Return the [x, y] coordinate for the center point of the cell that contains the specified text.  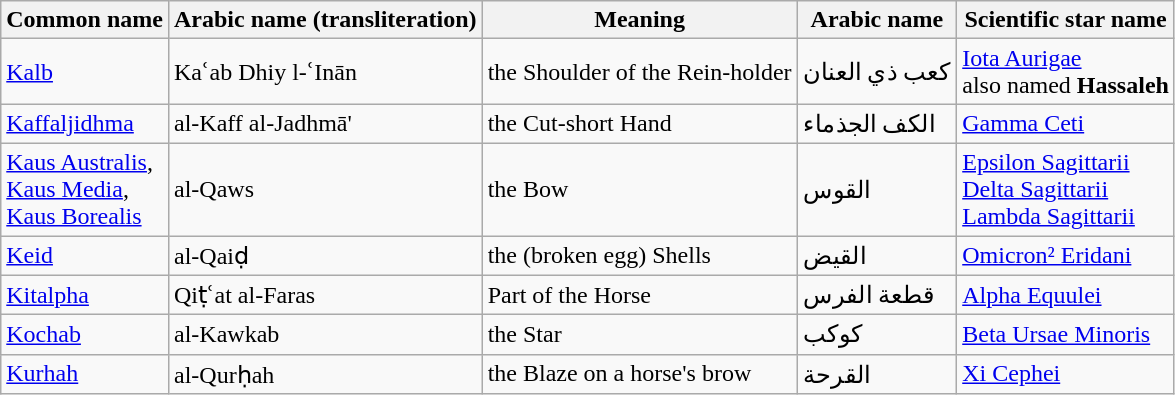
al-Qaws [325, 189]
Kalb [85, 72]
Epsilon SagittariiDelta SagittariiLambda Sagittarii [1066, 189]
Kaffaljidhma [85, 124]
al-Kawkab [325, 335]
Kaus Australis, Kaus Media, Kaus Borealis [85, 189]
Iota Aurigaealso named Hassaleh [1066, 72]
Arabic name [877, 20]
the Bow [640, 189]
Xi Cephei [1066, 374]
كوكب [877, 335]
al-Qaiḍ [325, 256]
القوس [877, 189]
كعب ذي العنان [877, 72]
Common name [85, 20]
Meaning [640, 20]
Kitalpha [85, 295]
Omicron² Eridani [1066, 256]
Kaʿab Dhiy l-ʿInān [325, 72]
the Cut-short Hand [640, 124]
the Star [640, 335]
Keid [85, 256]
the Shoulder of the Rein-holder [640, 72]
the Blaze on a horse's brow [640, 374]
القيض [877, 256]
Kochab [85, 335]
al-Qurḥah [325, 374]
Gamma Ceti [1066, 124]
Part of the Horse [640, 295]
al-Kaff al-Jadhmā' [325, 124]
Kurhah [85, 374]
the (broken egg) Shells [640, 256]
Qiṭʿat al-Faras [325, 295]
Arabic name (transliteration) [325, 20]
Alpha Equulei [1066, 295]
قطعة الفرس [877, 295]
Scientific star name [1066, 20]
Beta Ursae Minoris [1066, 335]
الكف الجذماء [877, 124]
القرحة [877, 374]
